Extract the [X, Y] coordinate from the center of the cell holding the provided text.  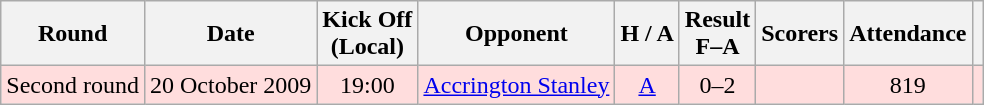
Date [230, 34]
A [647, 85]
Opponent [516, 34]
Accrington Stanley [516, 85]
Kick Off(Local) [368, 34]
Attendance [908, 34]
20 October 2009 [230, 85]
Second round [73, 85]
H / A [647, 34]
Round [73, 34]
19:00 [368, 85]
819 [908, 85]
ResultF–A [717, 34]
0–2 [717, 85]
Scorers [800, 34]
